Pinpoint the cell where the given text exists, returning its [x, y] midpoint coordinate. 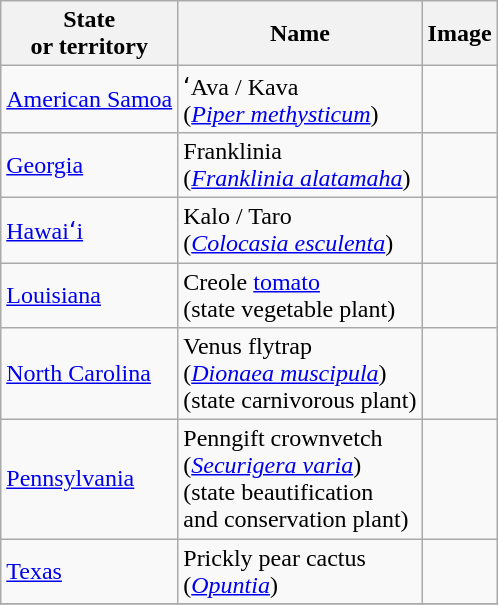
American Samoa [90, 100]
Georgia [90, 164]
North Carolina [90, 374]
Louisiana [90, 294]
Pennsylvania [90, 480]
ʻAva / Kava(Piper methysticum) [300, 100]
Hawaiʻi [90, 230]
Penngift crownvetch(Securigera varia) (state beautification and conservation plant) [300, 480]
Image [460, 34]
Name [300, 34]
Prickly pear cactus(Opuntia) [300, 572]
Texas [90, 572]
Venus flytrap(Dionaea muscipula) (state carnivorous plant) [300, 374]
State or territory [90, 34]
Kalo / Taro(Colocasia esculenta) [300, 230]
Franklinia(Franklinia alatamaha) [300, 164]
Creole tomato(state vegetable plant) [300, 294]
